From the cell containing the given text, extract its center point as (x, y) coordinate. 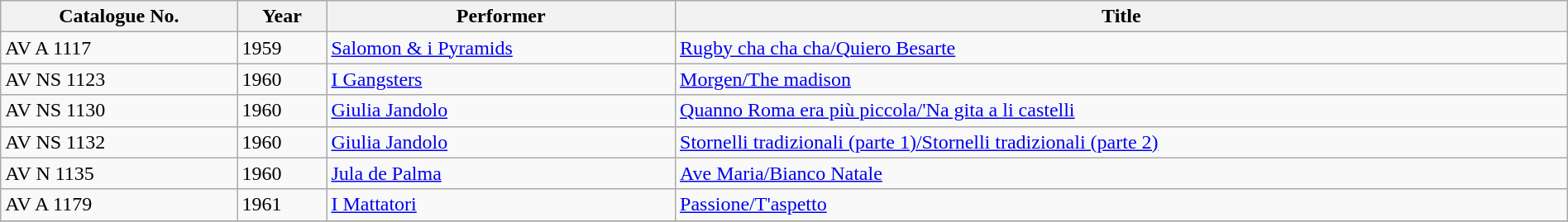
AV NS 1123 (119, 79)
Morgen/The madison (1121, 79)
Jula de Palma (501, 173)
Ave Maria/Bianco Natale (1121, 173)
Passione/T'aspetto (1121, 205)
1959 (282, 48)
Stornelli tradizionali (parte 1)/Stornelli tradizionali (parte 2) (1121, 142)
AV A 1117 (119, 48)
Salomon & i Pyramids (501, 48)
Catalogue No. (119, 17)
AV A 1179 (119, 205)
Rugby cha cha cha/Quiero Besarte (1121, 48)
Quanno Roma era più piccola/'Na gita a li castelli (1121, 111)
I Mattatori (501, 205)
AV NS 1132 (119, 142)
Year (282, 17)
AV NS 1130 (119, 111)
I Gangsters (501, 79)
Performer (501, 17)
AV N 1135 (119, 173)
1961 (282, 205)
Title (1121, 17)
